Search for the cell housing the specified text and yield its (X, Y) center coordinate. 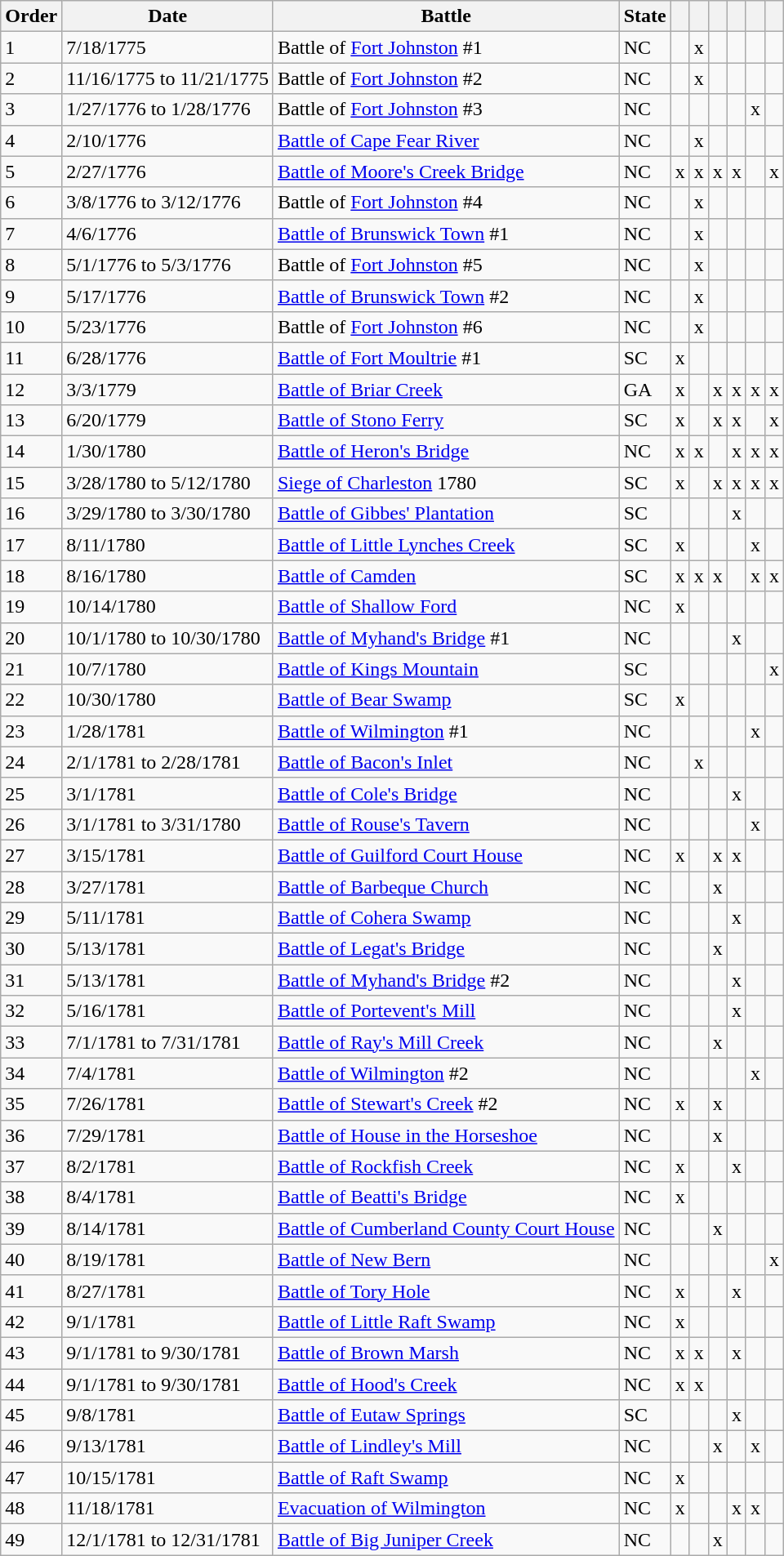
16 (31, 514)
Battle of Heron's Bridge (446, 452)
Battle of Fort Moultrie #1 (446, 358)
Battle of Portevent's Mill (446, 1011)
Order (31, 16)
Battle of Lindley's Mill (446, 1447)
2/27/1776 (168, 172)
39 (31, 1228)
Battle of Myhand's Bridge #1 (446, 638)
Battle of Rouse's Tavern (446, 824)
41 (31, 1291)
3/28/1780 to 5/12/1780 (168, 483)
24 (31, 762)
Battle of Rockfish Creek (446, 1166)
42 (31, 1322)
6 (31, 203)
5/1/1776 to 5/3/1776 (168, 265)
18 (31, 576)
36 (31, 1135)
Date (168, 16)
11/16/1775 to 11/21/1775 (168, 78)
37 (31, 1166)
Battle of Fort Johnston #6 (446, 327)
Battle of Barbeque Church (446, 886)
25 (31, 793)
11 (31, 358)
Battle of Legat's Bridge (446, 949)
Battle of Bacon's Inlet (446, 762)
3/29/1780 to 3/30/1780 (168, 514)
21 (31, 669)
Battle of Brunswick Town #2 (446, 296)
6/20/1779 (168, 421)
9/13/1781 (168, 1447)
22 (31, 700)
Battle of Cole's Bridge (446, 793)
49 (31, 1540)
Battle of Eutaw Springs (446, 1416)
17 (31, 545)
5 (31, 172)
7/4/1781 (168, 1073)
9 (31, 296)
Battle of Wilmington #1 (446, 731)
Battle of Gibbes' Plantation (446, 514)
28 (31, 886)
1/28/1781 (168, 731)
20 (31, 638)
30 (31, 949)
33 (31, 1042)
34 (31, 1073)
8/16/1780 (168, 576)
46 (31, 1447)
45 (31, 1416)
Battle of Cumberland County Court House (446, 1228)
Battle of Fort Johnston #4 (446, 203)
1/27/1776 to 1/28/1776 (168, 109)
Battle of New Bern (446, 1260)
Battle of Tory Hole (446, 1291)
Battle of Cape Fear River (446, 140)
Battle of House in the Horseshoe (446, 1135)
Battle of Brunswick Town #1 (446, 234)
2 (31, 78)
Battle of Fort Johnston #1 (446, 47)
4 (31, 140)
5/16/1781 (168, 1011)
9/8/1781 (168, 1416)
8/4/1781 (168, 1197)
2/1/1781 to 2/28/1781 (168, 762)
Battle of Wilmington #2 (446, 1073)
43 (31, 1353)
8/19/1781 (168, 1260)
Battle of Little Raft Swamp (446, 1322)
23 (31, 731)
Evacuation of Wilmington (446, 1509)
31 (31, 980)
Battle of Bear Swamp (446, 700)
Siege of Charleston 1780 (446, 483)
5/17/1776 (168, 296)
Battle of Moore's Creek Bridge (446, 172)
8/14/1781 (168, 1228)
35 (31, 1104)
State (645, 16)
Battle of Briar Creek (446, 390)
4/6/1776 (168, 234)
Battle of Myhand's Bridge #2 (446, 980)
7/26/1781 (168, 1104)
26 (31, 824)
5/23/1776 (168, 327)
10/7/1780 (168, 669)
1 (31, 47)
1/30/1780 (168, 452)
44 (31, 1384)
6/28/1776 (168, 358)
3/27/1781 (168, 886)
Battle of Shallow Ford (446, 607)
Battle of Cohera Swamp (446, 918)
8/2/1781 (168, 1166)
GA (645, 390)
5/11/1781 (168, 918)
Battle of Ray's Mill Creek (446, 1042)
3/8/1776 to 3/12/1776 (168, 203)
Battle of Hood's Creek (446, 1384)
11/18/1781 (168, 1509)
13 (31, 421)
Battle of Kings Mountain (446, 669)
15 (31, 483)
3/3/1779 (168, 390)
Battle of Fort Johnston #5 (446, 265)
19 (31, 607)
Battle (446, 16)
9/1/1781 (168, 1322)
14 (31, 452)
10/30/1780 (168, 700)
8 (31, 265)
29 (31, 918)
3 (31, 109)
27 (31, 855)
10 (31, 327)
8/11/1780 (168, 545)
48 (31, 1509)
Battle of Fort Johnston #3 (446, 109)
Battle of Beatti's Bridge (446, 1197)
Battle of Stono Ferry (446, 421)
Battle of Brown Marsh (446, 1353)
Battle of Little Lynches Creek (446, 545)
3/1/1781 (168, 793)
Battle of Raft Swamp (446, 1478)
3/1/1781 to 3/31/1780 (168, 824)
10/15/1781 (168, 1478)
3/15/1781 (168, 855)
10/14/1780 (168, 607)
40 (31, 1260)
32 (31, 1011)
Battle of Guilford Court House (446, 855)
7/29/1781 (168, 1135)
Battle of Big Juniper Creek (446, 1540)
12 (31, 390)
Battle of Stewart's Creek #2 (446, 1104)
47 (31, 1478)
12/1/1781 to 12/31/1781 (168, 1540)
38 (31, 1197)
8/27/1781 (168, 1291)
2/10/1776 (168, 140)
7 (31, 234)
7/1/1781 to 7/31/1781 (168, 1042)
Battle of Camden (446, 576)
7/18/1775 (168, 47)
Battle of Fort Johnston #2 (446, 78)
10/1/1780 to 10/30/1780 (168, 638)
